From the cell containing the given text, extract its center point as (X, Y) coordinate. 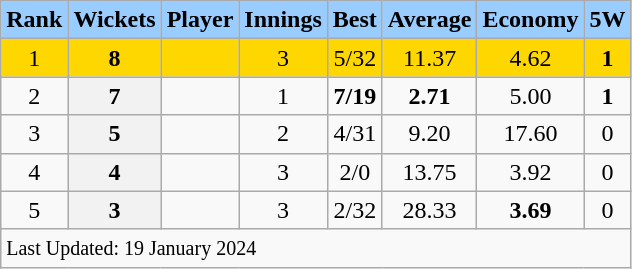
4.62 (530, 58)
9.20 (430, 134)
7 (114, 96)
28.33 (430, 210)
Economy (530, 20)
13.75 (430, 172)
2.71 (430, 96)
Innings (283, 20)
Player (200, 20)
11.37 (430, 58)
2/0 (354, 172)
Wickets (114, 20)
3.92 (530, 172)
Average (430, 20)
5.00 (530, 96)
2/32 (354, 210)
7/19 (354, 96)
Last Updated: 19 January 2024 (316, 248)
4/31 (354, 134)
Rank (34, 20)
5W (608, 20)
5/32 (354, 58)
3.69 (530, 210)
Best (354, 20)
17.60 (530, 134)
8 (114, 58)
